For the text-containing cell, return its midpoint in [x, y] coordinate format. 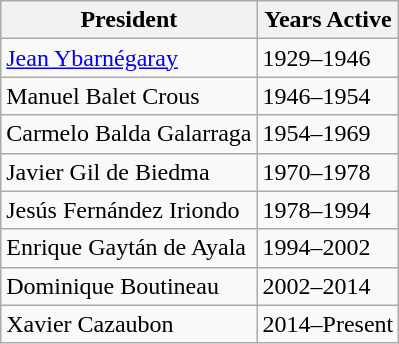
2002–2014 [328, 286]
President [129, 20]
Manuel Balet Crous [129, 96]
Javier Gil de Biedma [129, 172]
1970–1978 [328, 172]
Xavier Cazaubon [129, 324]
1954–1969 [328, 134]
Dominique Boutineau [129, 286]
1978–1994 [328, 210]
1929–1946 [328, 58]
Enrique Gaytán de Ayala [129, 248]
2014–Present [328, 324]
Jean Ybarnégaray [129, 58]
1994–2002 [328, 248]
Years Active [328, 20]
Jesús Fernández Iriondo [129, 210]
1946–1954 [328, 96]
Carmelo Balda Galarraga [129, 134]
